Scan for the cell matching the given text and deliver its [X, Y] coordinate at center. 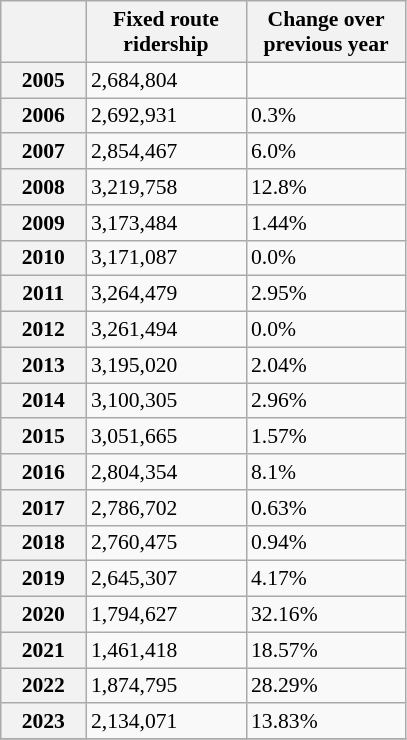
4.17% [326, 579]
18.57% [326, 650]
2,854,467 [166, 152]
2006 [44, 116]
0.94% [326, 543]
3,173,484 [166, 223]
2.96% [326, 401]
2,760,475 [166, 543]
2023 [44, 722]
2018 [44, 543]
3,219,758 [166, 187]
6.0% [326, 152]
32.16% [326, 615]
2,786,702 [166, 508]
2015 [44, 437]
2016 [44, 472]
1,461,418 [166, 650]
3,171,087 [166, 258]
2,645,307 [166, 579]
3,100,305 [166, 401]
28.29% [326, 686]
2019 [44, 579]
Fixed route ridership [166, 32]
1.44% [326, 223]
1,874,795 [166, 686]
2007 [44, 152]
3,051,665 [166, 437]
2008 [44, 187]
3,195,020 [166, 365]
Change over previous year [326, 32]
2022 [44, 686]
2,804,354 [166, 472]
2,134,071 [166, 722]
2,692,931 [166, 116]
3,264,479 [166, 294]
2009 [44, 223]
0.3% [326, 116]
2020 [44, 615]
8.1% [326, 472]
1.57% [326, 437]
2,684,804 [166, 80]
2014 [44, 401]
2005 [44, 80]
0.63% [326, 508]
2.04% [326, 365]
1,794,627 [166, 615]
2017 [44, 508]
3,261,494 [166, 330]
2011 [44, 294]
2013 [44, 365]
2010 [44, 258]
13.83% [326, 722]
2012 [44, 330]
2.95% [326, 294]
12.8% [326, 187]
2021 [44, 650]
